Return the [x, y] coordinate for the center point of the cell that contains the specified text.  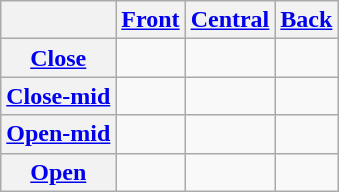
Open [58, 172]
Close-mid [58, 96]
Open-mid [58, 134]
Central [230, 20]
Front [150, 20]
Back [306, 20]
Close [58, 58]
